Return the (X, Y) coordinate for the center point of the cell that contains the specified text.  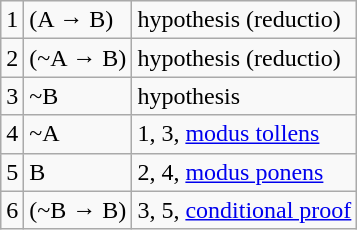
3, 5, conditional proof (244, 210)
hypothesis (244, 96)
~B (78, 96)
1 (12, 20)
5 (12, 172)
(~B → B) (78, 210)
4 (12, 134)
~A (78, 134)
6 (12, 210)
B (78, 172)
(A → B) (78, 20)
(~A → B) (78, 58)
3 (12, 96)
2 (12, 58)
2, 4, modus ponens (244, 172)
1, 3, modus tollens (244, 134)
